Output the [x, y] coordinate of the center of the cell containing the given text.  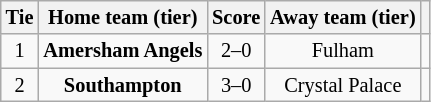
Southampton [122, 85]
Fulham [342, 51]
1 [20, 51]
2–0 [236, 51]
Home team (tier) [122, 17]
Away team (tier) [342, 17]
Amersham Angels [122, 51]
3–0 [236, 85]
Tie [20, 17]
2 [20, 85]
Score [236, 17]
Crystal Palace [342, 85]
